Pinpoint the cell where the given text exists, returning its (x, y) midpoint coordinate. 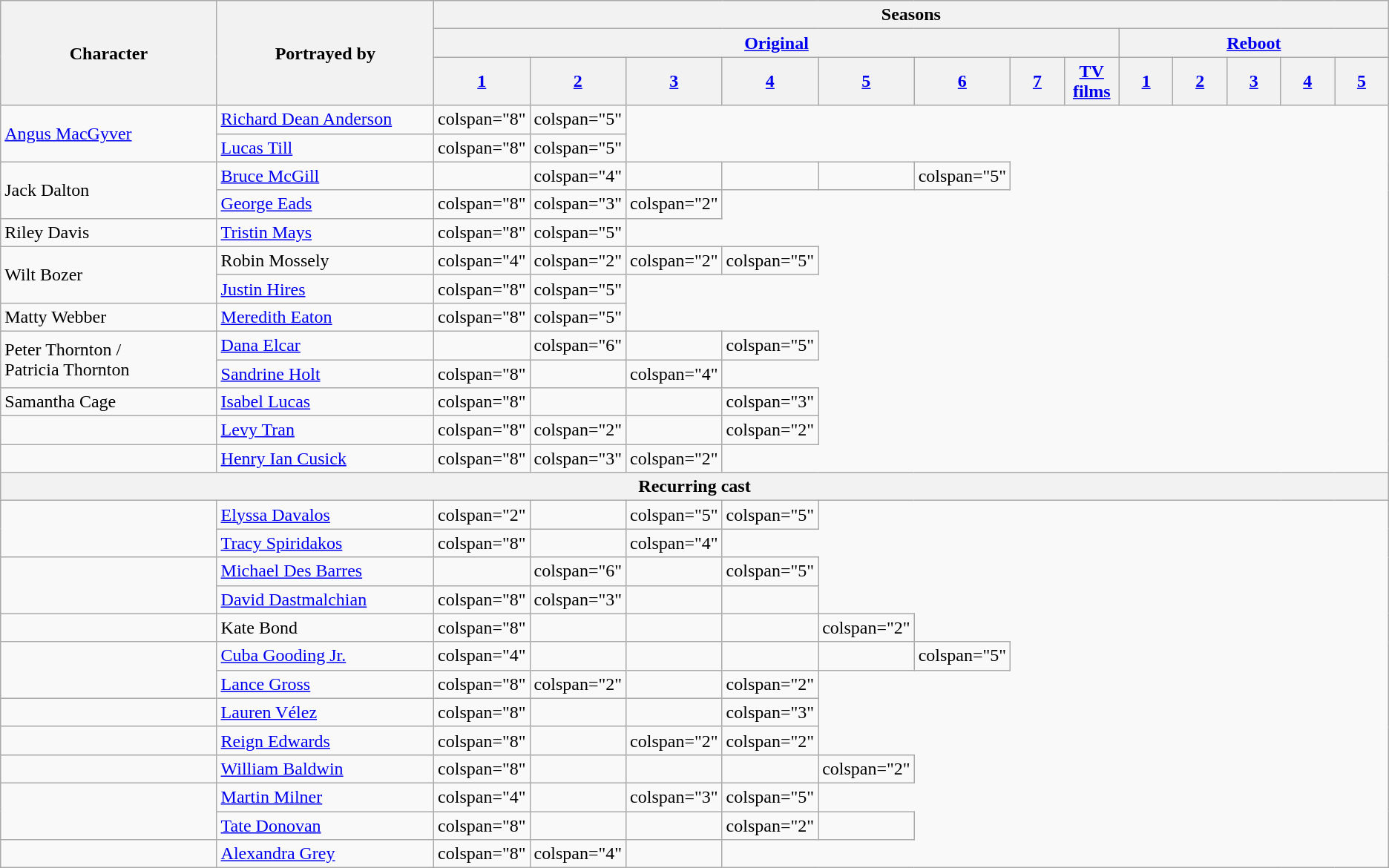
Reign Edwards (325, 740)
Angus MacGyver (108, 134)
Lance Gross (325, 684)
Sandrine Holt (325, 373)
Isabel Lucas (325, 402)
Wilt Bozer (108, 274)
Riley Davis (108, 232)
Martin Milner (325, 797)
Elyssa Davalos (325, 515)
Dana Elcar (325, 345)
William Baldwin (325, 769)
Robin Mossely (325, 260)
Tate Donovan (325, 826)
Cuba Gooding Jr. (325, 656)
Justin Hires (325, 289)
Lucas Till (325, 148)
Character (108, 53)
Reboot (1254, 43)
Jack Dalton (108, 190)
Seasons (911, 15)
Peter Thornton /Patricia Thornton (108, 359)
Henry Ian Cusick (325, 458)
David Dastmalchian (325, 599)
Meredith Eaton (325, 317)
Samantha Cage (108, 402)
Original (777, 43)
Recurring cast (694, 487)
Lauren Vélez (325, 712)
Kate Bond (325, 628)
Richard Dean Anderson (325, 119)
Portrayed by (325, 53)
6 (962, 82)
Levy Tran (325, 430)
Tristin Mays (325, 232)
George Eads (325, 204)
Bruce McGill (325, 176)
Tracy Spiridakos (325, 543)
TV films (1091, 82)
Matty Webber (108, 317)
Alexandra Grey (325, 854)
7 (1037, 82)
Michael Des Barres (325, 571)
